Capture the cell that displays the provided text and extract its [X, Y] central coordinate. 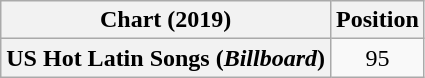
Position [378, 20]
95 [378, 58]
Chart (2019) [166, 20]
US Hot Latin Songs (Billboard) [166, 58]
